Capture the cell that displays the provided text and extract its [X, Y] central coordinate. 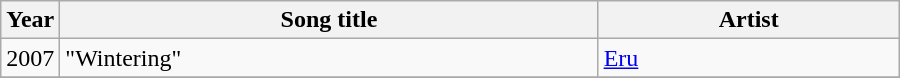
Artist [748, 20]
Year [30, 20]
Eru [748, 58]
2007 [30, 58]
Song title [329, 20]
"Wintering" [329, 58]
